Return (x, y) of the center of cell containing provided text 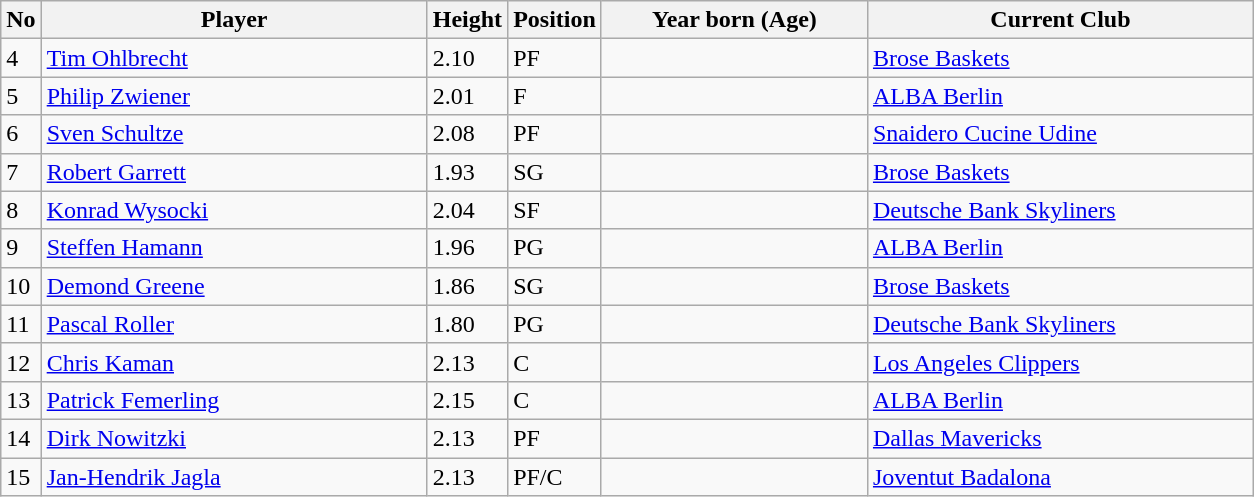
Jan-Hendrik Jagla (234, 477)
6 (21, 134)
Height (467, 20)
1.96 (467, 248)
Chris Kaman (234, 362)
10 (21, 286)
1.86 (467, 286)
2.08 (467, 134)
Dirk Nowitzki (234, 438)
2.04 (467, 210)
Philip Zwiener (234, 96)
Snaidero Cucine Udine (1060, 134)
SF (555, 210)
13 (21, 400)
F (555, 96)
Pascal Roller (234, 324)
12 (21, 362)
Sven Schultze (234, 134)
1.80 (467, 324)
2.10 (467, 58)
Player (234, 20)
Tim Ohlbrecht (234, 58)
Demond Greene (234, 286)
PF/C (555, 477)
Year born (Age) (734, 20)
Current Club (1060, 20)
Joventut Badalona (1060, 477)
5 (21, 96)
8 (21, 210)
9 (21, 248)
Konrad Wysocki (234, 210)
14 (21, 438)
15 (21, 477)
1.93 (467, 172)
11 (21, 324)
4 (21, 58)
Dallas Mavericks (1060, 438)
2.01 (467, 96)
7 (21, 172)
No (21, 20)
Patrick Femerling (234, 400)
2.15 (467, 400)
Steffen Hamann (234, 248)
Los Angeles Clippers (1060, 362)
Robert Garrett (234, 172)
Position (555, 20)
